Return the (x, y) coordinate for the center point of the cell that contains the specified text.  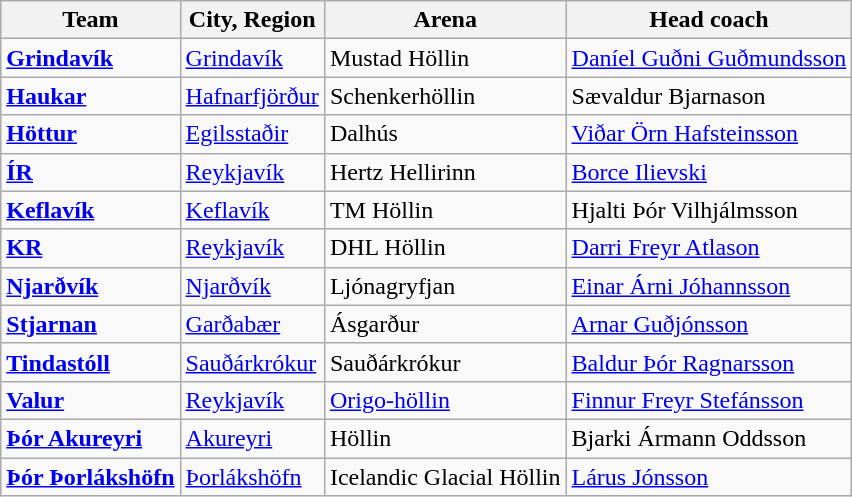
Þór Akureyri (90, 438)
Arena (445, 20)
Bjarki Ármann Oddsson (709, 438)
Icelandic Glacial Höllin (445, 477)
Stjarnan (90, 324)
Ásgarður (445, 324)
Höllin (445, 438)
Mustad Höllin (445, 58)
DHL Höllin (445, 248)
Hjalti Þór Vilhjálmsson (709, 210)
Head coach (709, 20)
Sævaldur Bjarnason (709, 96)
Tindastóll (90, 362)
Team (90, 20)
Daníel Guðni Guðmundsson (709, 58)
Þorlákshöfn (252, 477)
Dalhús (445, 134)
Valur (90, 400)
City, Region (252, 20)
Schenkerhöllin (445, 96)
Hafnarfjörður (252, 96)
Darri Freyr Atlason (709, 248)
Höttur (90, 134)
Egilsstaðir (252, 134)
KR (90, 248)
TM Höllin (445, 210)
Þór Þorlákshöfn (90, 477)
Akureyri (252, 438)
Borce Ilievski (709, 172)
Hertz Hellirinn (445, 172)
ÍR (90, 172)
Ljónagryfjan (445, 286)
Viðar Örn Hafsteinsson (709, 134)
Einar Árni Jóhannsson (709, 286)
Baldur Þór Ragnarsson (709, 362)
Lárus Jónsson (709, 477)
Finnur Freyr Stefánsson (709, 400)
Garðabær (252, 324)
Arnar Guðjónsson (709, 324)
Haukar (90, 96)
Origo-höllin (445, 400)
